Search for the cell housing the specified text and yield its [x, y] center coordinate. 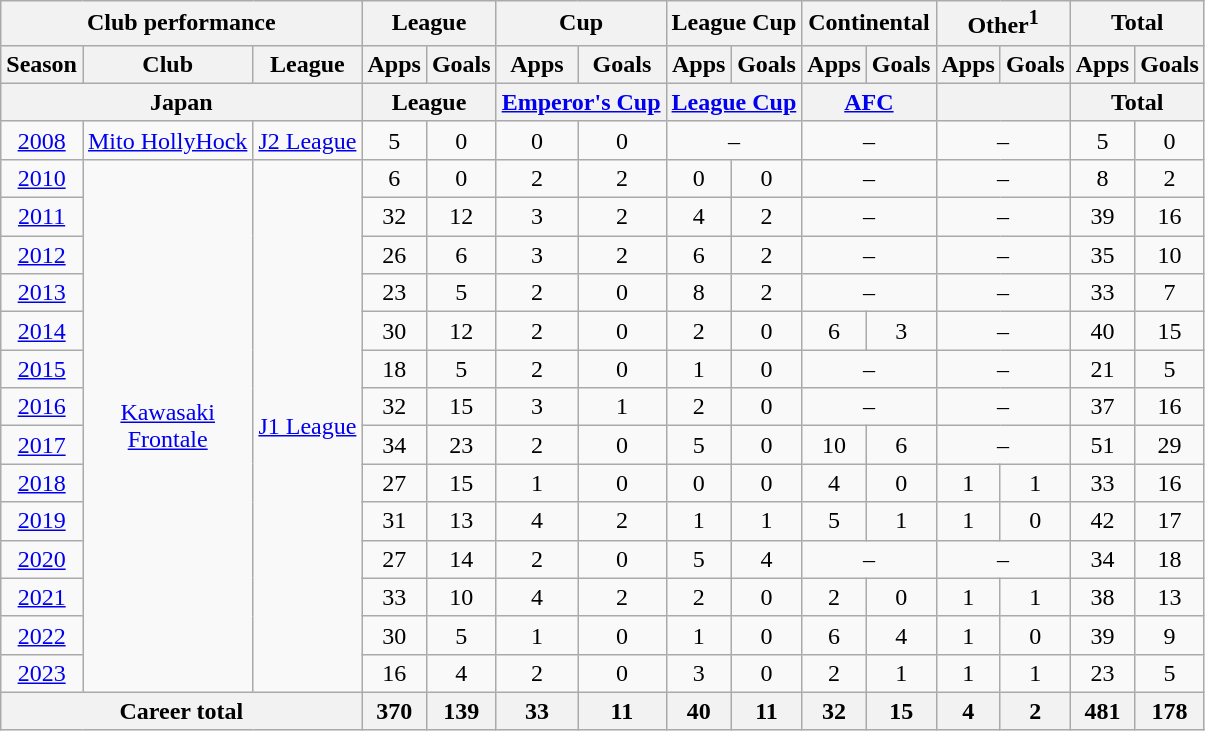
2023 [42, 673]
Club performance [182, 24]
Season [42, 64]
2020 [42, 559]
29 [1170, 445]
2016 [42, 407]
2013 [42, 293]
2012 [42, 255]
KawasakiFrontale [167, 426]
Emperor's Cup [581, 102]
38 [1102, 597]
2015 [42, 369]
9 [1170, 635]
370 [394, 711]
2014 [42, 331]
2022 [42, 635]
7 [1170, 293]
Mito HollyHock [167, 140]
42 [1102, 521]
178 [1170, 711]
17 [1170, 521]
J1 League [308, 426]
21 [1102, 369]
Continental [869, 24]
2008 [42, 140]
139 [461, 711]
Club [167, 64]
26 [394, 255]
AFC [869, 102]
35 [1102, 255]
481 [1102, 711]
37 [1102, 407]
14 [461, 559]
2019 [42, 521]
Japan [182, 102]
31 [394, 521]
2018 [42, 483]
Other1 [1003, 24]
2017 [42, 445]
51 [1102, 445]
2010 [42, 178]
Career total [182, 711]
Cup [581, 24]
J2 League [308, 140]
2011 [42, 217]
2021 [42, 597]
